Output the (x, y) coordinate of the center of the cell containing the given text.  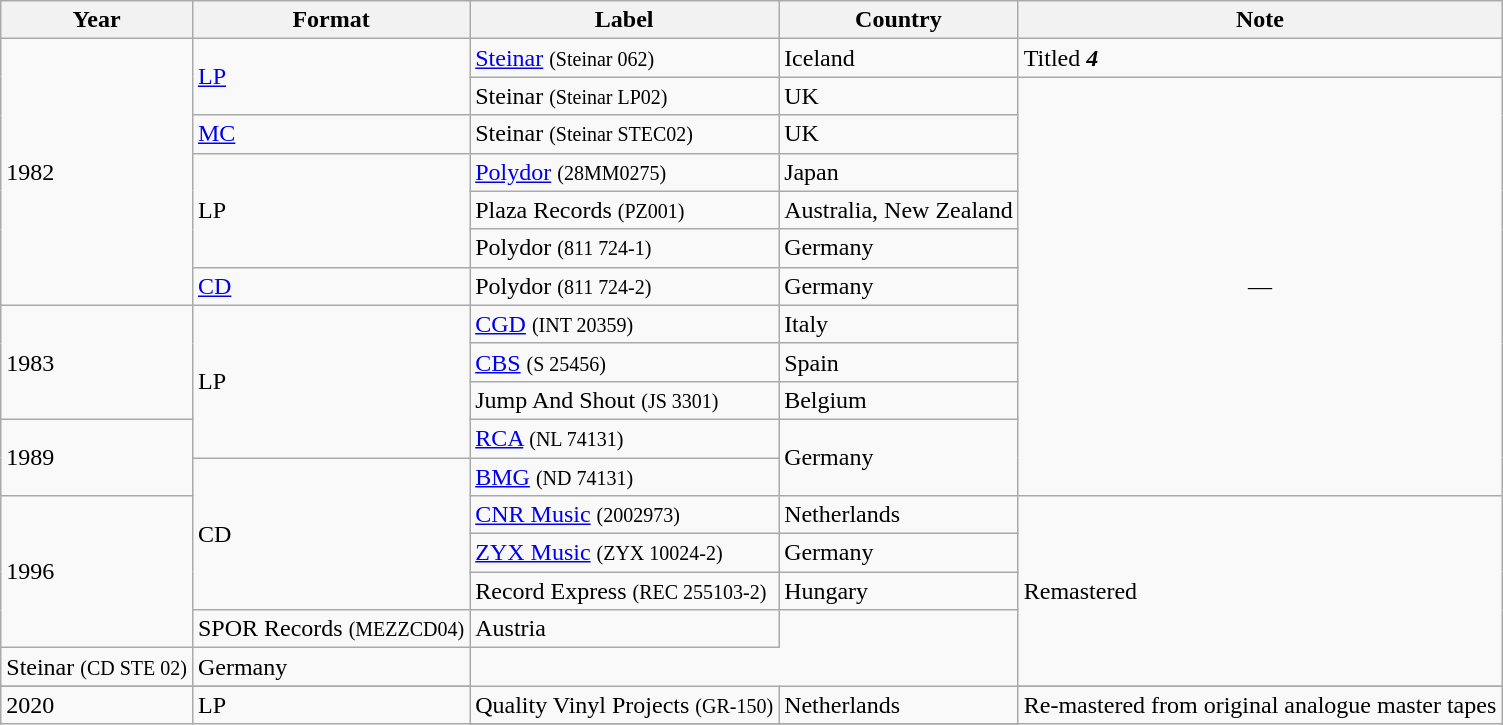
Titled 4 (1260, 58)
Note (1260, 20)
Japan (899, 172)
1989 (97, 457)
Jump And Shout (JS 3301) (624, 400)
Label (624, 20)
Steinar (CD STE 02) (97, 667)
Italy (899, 324)
Belgium (899, 400)
— (1260, 286)
Quality Vinyl Projects (GR-150) (624, 705)
2020 (97, 705)
CBS (S 25456) (624, 362)
Year (97, 20)
Steinar (Steinar LP02) (624, 96)
Record Express (REC 255103-2) (624, 591)
Polydor (811 724-2) (624, 286)
CNR Music (2002973) (624, 515)
Hungary (899, 591)
CGD (INT 20359) (624, 324)
Steinar (Steinar STEC02) (624, 134)
1983 (97, 362)
Polydor (28MM0275) (624, 172)
Re-mastered from original analogue master tapes (1260, 705)
Country (899, 20)
Plaza Records (PZ001) (624, 210)
1996 (97, 572)
RCA (NL 74131) (624, 438)
1982 (97, 172)
Polydor (811 724-1) (624, 248)
SPOR Records (MEZZCD04) (330, 629)
BMG (ND 74131) (624, 477)
Format (330, 20)
MC (330, 134)
Remastered (1260, 591)
ZYX Music (ZYX 10024-2) (624, 553)
Spain (899, 362)
Australia, New Zealand (899, 210)
Austria (624, 629)
Steinar (Steinar 062) (624, 58)
Iceland (899, 58)
